Extract the (X, Y) coordinate from the center of the cell holding the provided text.  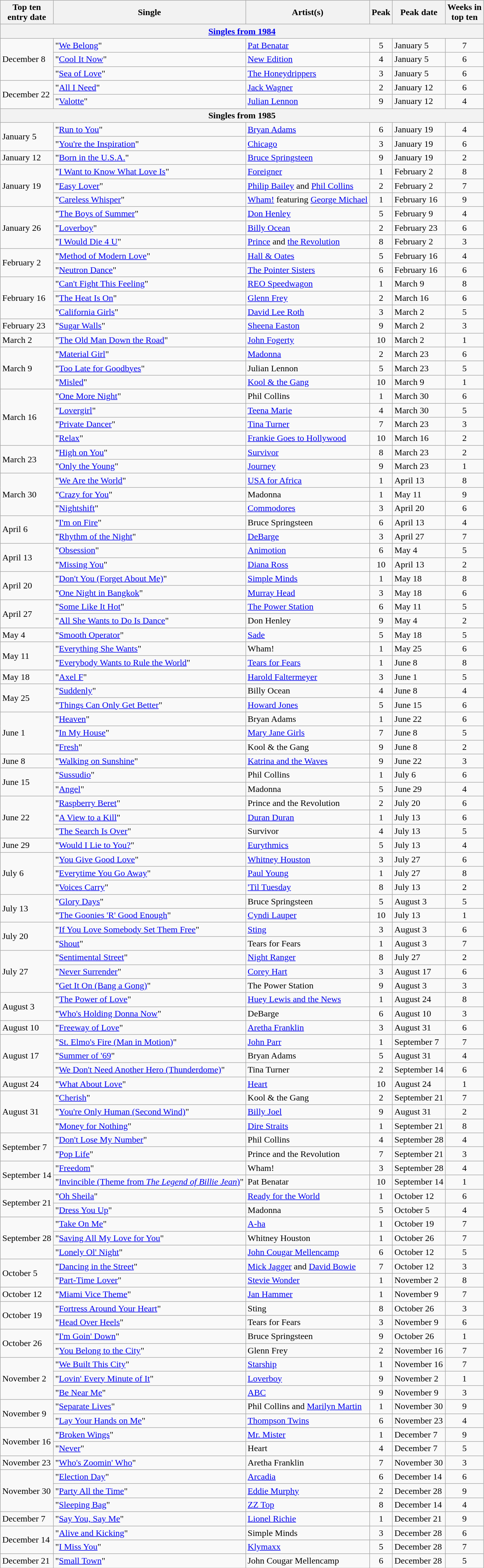
Philip Bailey and Phil Collins (307, 185)
Jack Wagner (307, 87)
Howard Jones (307, 705)
Lionel Richie (307, 1519)
"Sea of Love" (149, 73)
Paul Young (307, 873)
"The Old Man Down the Road" (149, 340)
Huey Lewis and the News (307, 999)
"Sussudio" (149, 775)
"Alive and Kicking" (149, 1533)
Top tenentry date (27, 13)
"High on You" (149, 452)
Stevie Wonder (307, 1280)
Foreigner (307, 171)
"Everything She Wants" (149, 649)
"Missing You" (149, 564)
John Parr (307, 1042)
"If You Love Somebody Set Them Free" (149, 929)
Klymaxx (307, 1547)
New Edition (307, 59)
"Sleeping Bag" (149, 1505)
Eddie Murphy (307, 1491)
The Pointer Sisters (307, 270)
Murray Head (307, 592)
Katrina and the Waves (307, 761)
"Dancing in the Street" (149, 1266)
"One More Night" (149, 396)
"Relax" (149, 438)
Starship (307, 1364)
"I Want to Know What Love Is" (149, 171)
"Don't You (Forget About Me)" (149, 578)
Mary Jane Girls (307, 733)
Single (149, 13)
"St. Elmo's Fire (Man in Motion)" (149, 1042)
David Lee Roth (307, 312)
Diana Ross (307, 564)
Cyndi Lauper (307, 915)
"Material Girl" (149, 354)
John Fogerty (307, 340)
"Party All the Time" (149, 1491)
April 6 (27, 529)
"What About Love" (149, 1084)
"Lonely Ol' Night" (149, 1252)
Ready for the World (307, 1196)
"Head Over Heels" (149, 1322)
Sheena Easton (307, 326)
"Get It On (Bang a Gong)" (149, 985)
Corey Hart (307, 971)
"Only the Young" (149, 466)
'Til Tuesday (307, 887)
"Obsession" (149, 550)
Loverboy (307, 1378)
"Run to You" (149, 129)
"I'm Goin' Down" (149, 1336)
"Dress You Up" (149, 1210)
"Method of Modern Love" (149, 256)
"Misled" (149, 382)
"You Belong to the City" (149, 1350)
"You Give Good Love" (149, 859)
"I'm on Fire" (149, 522)
"Voices Carry" (149, 887)
"I Would Die 4 U" (149, 242)
"Sugar Walls" (149, 326)
Jan Hammer (307, 1294)
"All I Need" (149, 87)
Hall & Oates (307, 256)
"Pop Life" (149, 1154)
"Angel" (149, 789)
USA for Africa (307, 480)
"Would I Lie to You?" (149, 845)
Harold Faltermeyer (307, 677)
"Saving All My Love for You" (149, 1238)
Singles from 1985 (242, 115)
"A View to a Kill" (149, 817)
REO Speedwagon (307, 284)
"Lay Your Hands on Me" (149, 1421)
"Sentimental Street" (149, 957)
Journey (307, 466)
"Invincible (Theme from The Legend of Billie Jean)" (149, 1182)
ZZ Top (307, 1505)
"Born in the U.S.A." (149, 157)
Weeks intop ten (464, 13)
"Cool It Now" (149, 59)
"The Search Is Over" (149, 831)
"I Miss You" (149, 1547)
"Money for Nothing" (149, 1126)
Wham! featuring George Michael (307, 200)
"Small Town" (149, 1561)
"Part-Time Lover" (149, 1280)
"Axel F" (149, 677)
"Private Dancer" (149, 424)
Commodores (307, 508)
ABC (307, 1393)
"Separate Lives" (149, 1407)
Mick Jagger and David Bowie (307, 1266)
"The Power of Love" (149, 999)
"Election Day" (149, 1477)
Night Ranger (307, 957)
"Never" (149, 1449)
"Rhythm of the Night" (149, 536)
Mr. Mister (307, 1435)
"Walking on Sunshine" (149, 761)
Peak (381, 13)
"Raspberry Beret" (149, 803)
"Neutron Dance" (149, 270)
Duran Duran (307, 817)
"Easy Lover" (149, 185)
"Say You, Say Me" (149, 1519)
Frankie Goes to Hollywood (307, 438)
Singles from 1984 (242, 31)
Sade (307, 634)
"Miami Vice Theme" (149, 1294)
Artist(s) (307, 13)
"Take On Me" (149, 1224)
"Never Surrender" (149, 971)
"Who's Holding Donna Now" (149, 1014)
"Lovin' Every Minute of It" (149, 1378)
"Fresh" (149, 747)
"You're Only Human (Second Wind)" (149, 1112)
"Some Like It Hot" (149, 606)
"Who's Zoomin' Who" (149, 1463)
The Honeydrippers (307, 73)
Arcadia (307, 1477)
"We Don't Need Another Hero (Thunderdome)" (149, 1070)
Dire Straits (307, 1126)
"Loverboy" (149, 228)
Animotion (307, 550)
"Nightshift" (149, 508)
A-ha (307, 1224)
"One Night in Bangkok" (149, 592)
"Everybody Wants to Rule the World" (149, 663)
"We Built This City" (149, 1364)
"Lovergirl" (149, 410)
"The Heat Is On" (149, 298)
January 26 (27, 228)
"Valotte" (149, 101)
"In My House" (149, 733)
"The Boys of Summer" (149, 214)
"Too Late for Goodbyes" (149, 368)
February 9 (419, 214)
"Can't Fight This Feeling" (149, 284)
"Fortress Around Your Heart" (149, 1308)
"California Girls" (149, 312)
"You're the Inspiration" (149, 143)
Phil Collins and Marilyn Martin (307, 1407)
"Freeway of Love" (149, 1028)
"Cherish" (149, 1098)
Teena Marie (307, 410)
"Oh Sheila" (149, 1196)
"Glory Days" (149, 901)
December 22 (27, 94)
Chicago (307, 143)
"Be Near Me" (149, 1393)
Billy Joel (307, 1112)
"Broken Wings" (149, 1435)
"Suddenly" (149, 691)
"Things Can Only Get Better" (149, 705)
"Crazy for You" (149, 494)
"We Belong" (149, 45)
Thompson Twins (307, 1421)
Peak date (419, 13)
"Smooth Operator" (149, 634)
"The Goonies 'R' Good Enough" (149, 915)
"Everytime You Go Away" (149, 873)
"Heaven" (149, 719)
"Shout" (149, 943)
"Freedom" (149, 1168)
Eurythmics (307, 845)
"We Are the World" (149, 480)
"Careless Whisper" (149, 200)
"All She Wants to Do Is Dance" (149, 620)
"Summer of '69" (149, 1056)
"Don't Lose My Number" (149, 1140)
December 8 (27, 59)
